Return (x, y) of the center of cell containing provided text 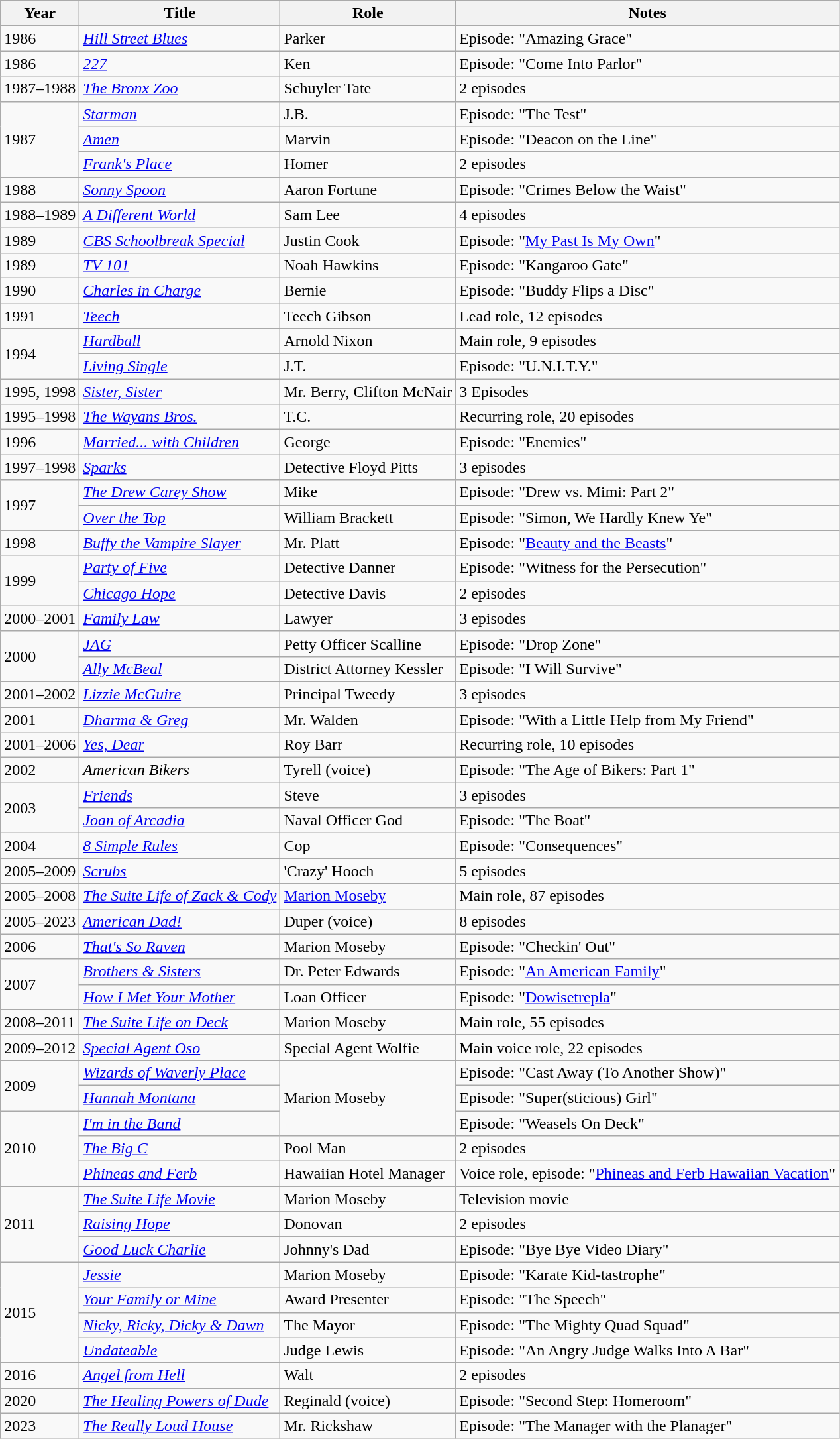
2011 (40, 1224)
Judge Lewis (368, 1350)
Charles in Charge (180, 290)
Joan of Arcadia (180, 821)
1998 (40, 543)
2005–2009 (40, 871)
Petty Officer Scalline (368, 644)
1997–1998 (40, 467)
Nicky, Ricky, Dicky & Dawn (180, 1325)
Recurring role, 10 episodes (648, 745)
Arnold Nixon (368, 341)
2004 (40, 846)
Angel from Hell (180, 1375)
William Brackett (368, 518)
American Dad! (180, 921)
2000 (40, 656)
Episode: "Enemies" (648, 442)
Roy Barr (368, 745)
The Mayor (368, 1325)
Detective Davis (368, 593)
Recurring role, 20 episodes (648, 417)
Schuyler Tate (368, 89)
2023 (40, 1426)
JAG (180, 644)
Episode: "The Speech" (648, 1300)
2002 (40, 770)
CBS Schoolbreak Special (180, 240)
Cop (368, 846)
Aaron Fortune (368, 190)
Episode: "Consequences" (648, 846)
Episode: "Super(sticious) Girl" (648, 1098)
Lawyer (368, 618)
Duper (voice) (368, 921)
Wizards of Waverly Place (180, 1072)
1991 (40, 316)
Episode: "Bye Bye Video Diary" (648, 1249)
Hill Street Blues (180, 38)
Mr. Rickshaw (368, 1426)
2006 (40, 947)
Episode: "Drop Zone" (648, 644)
Scrubs (180, 871)
Principal Tweedy (368, 694)
Amen (180, 139)
Homer (368, 164)
Main voice role, 22 episodes (648, 1047)
Married... with Children (180, 442)
2005–2023 (40, 921)
2007 (40, 984)
Title (180, 13)
Mr. Berry, Clifton McNair (368, 392)
Undateable (180, 1350)
J.T. (368, 367)
Starman (180, 114)
Chicago Hope (180, 593)
4 episodes (648, 215)
Teech (180, 316)
Episode: "Second Step: Homeroom" (648, 1401)
2001–2006 (40, 745)
Episode: "Drew vs. Mimi: Part 2" (648, 492)
227 (180, 64)
Lizzie McGuire (180, 694)
1995–1998 (40, 417)
Episode: "Karate Kid-tastrophe" (648, 1275)
Reginald (voice) (368, 1401)
Episode: "I Will Survive" (648, 669)
Good Luck Charlie (180, 1249)
1987–1988 (40, 89)
The Bronx Zoo (180, 89)
Ken (368, 64)
The Healing Powers of Dude (180, 1401)
1990 (40, 290)
3 Episodes (648, 392)
1987 (40, 139)
Hawaiian Hotel Manager (368, 1174)
Frank's Place (180, 164)
George (368, 442)
8 Simple Rules (180, 846)
Friends (180, 795)
Phineas and Ferb (180, 1174)
Special Agent Oso (180, 1047)
Episode: "Deacon on the Line" (648, 139)
Episode: "U.N.I.T.Y." (648, 367)
1996 (40, 442)
Special Agent Wolfie (368, 1047)
Justin Cook (368, 240)
The Drew Carey Show (180, 492)
Tyrell (voice) (368, 770)
2000–2001 (40, 618)
2008–2011 (40, 1022)
1988 (40, 190)
Detective Danner (368, 568)
Episode: "Checkin' Out" (648, 947)
1999 (40, 581)
Noah Hawkins (368, 265)
Ally McBeal (180, 669)
Lead role, 12 episodes (648, 316)
Hannah Montana (180, 1098)
Episode: "Amazing Grace" (648, 38)
Episode: "Kangaroo Gate" (648, 265)
Voice role, episode: "Phineas and Ferb Hawaiian Vacation" (648, 1174)
Episode: "Cast Away (To Another Show)" (648, 1072)
Mr. Walden (368, 719)
Episode: "Beauty and the Beasts" (648, 543)
1997 (40, 505)
Buffy the Vampire Slayer (180, 543)
Detective Floyd Pitts (368, 467)
2009 (40, 1085)
Raising Hope (180, 1224)
Johnny's Dad (368, 1249)
Episode: "The Test" (648, 114)
Your Family or Mine (180, 1300)
T.C. (368, 417)
Episode: "Witness for the Persecution" (648, 568)
2020 (40, 1401)
That's So Raven (180, 947)
Pool Man (368, 1149)
Parker (368, 38)
Sparks (180, 467)
Over the Top (180, 518)
Television movie (648, 1199)
2001–2002 (40, 694)
Mr. Platt (368, 543)
Jessie (180, 1275)
Bernie (368, 290)
Main role, 87 episodes (648, 896)
The Suite Life of Zack & Cody (180, 896)
Dharma & Greg (180, 719)
Steve (368, 795)
Episode: "Simon, We Hardly Knew Ye" (648, 518)
Role (368, 13)
Episode: "Come Into Parlor" (648, 64)
2016 (40, 1375)
Year (40, 13)
Notes (648, 13)
Yes, Dear (180, 745)
The Suite Life on Deck (180, 1022)
1995, 1998 (40, 392)
The Wayans Bros. (180, 417)
Sonny Spoon (180, 190)
Marvin (368, 139)
District Attorney Kessler (368, 669)
Main role, 55 episodes (648, 1022)
8 episodes (648, 921)
Episode: "An Angry Judge Walks Into A Bar" (648, 1350)
TV 101 (180, 265)
2009–2012 (40, 1047)
Episode: "Dowisetrepla" (648, 997)
Party of Five (180, 568)
Dr. Peter Edwards (368, 972)
Living Single (180, 367)
Mike (368, 492)
J.B. (368, 114)
Episode: "Crimes Below the Waist" (648, 190)
Hardball (180, 341)
The Big C (180, 1149)
Episode: "The Manager with the Planager" (648, 1426)
5 episodes (648, 871)
Episode: "Buddy Flips a Disc" (648, 290)
Episode: "The Mighty Quad Squad" (648, 1325)
Family Law (180, 618)
A Different World (180, 215)
Episode: "The Boat" (648, 821)
How I Met Your Mother (180, 997)
Episode: "The Age of Bikers: Part 1" (648, 770)
I'm in the Band (180, 1123)
Sister, Sister (180, 392)
Award Presenter (368, 1300)
Episode: "My Past Is My Own" (648, 240)
American Bikers (180, 770)
The Suite Life Movie (180, 1199)
Episode: "Weasels On Deck" (648, 1123)
Naval Officer God (368, 821)
Donovan (368, 1224)
Walt (368, 1375)
2015 (40, 1312)
Brothers & Sisters (180, 972)
'Crazy' Hooch (368, 871)
2005–2008 (40, 896)
Episode: "An American Family" (648, 972)
2003 (40, 808)
The Really Loud House (180, 1426)
Episode: "With a Little Help from My Friend" (648, 719)
Main role, 9 episodes (648, 341)
Loan Officer (368, 997)
Teech Gibson (368, 316)
1988–1989 (40, 215)
Sam Lee (368, 215)
2001 (40, 719)
1994 (40, 354)
2010 (40, 1149)
